Capture the cell that displays the provided text and extract its (X, Y) central coordinate. 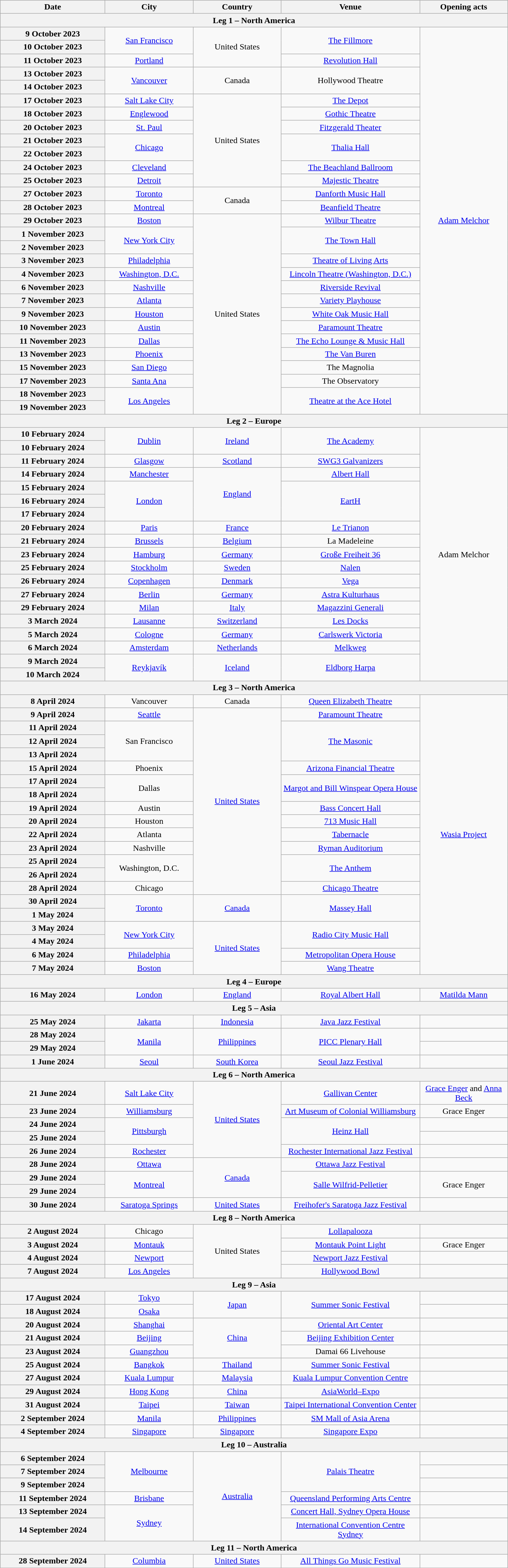
Lollapalooza (351, 1231)
16 February 2024 (53, 501)
Thailand (237, 1365)
Wasia Project (463, 835)
Palais Theatre (351, 1471)
Freihofer's Saratoga Jazz Festival (351, 1204)
SWG3 Galvanizers (351, 461)
1 November 2023 (53, 234)
Carlswerk Victoria (351, 634)
11 October 2023 (53, 60)
4 May 2024 (53, 941)
Art Museum of Colonial Williamsburg (351, 1111)
23 June 2024 (53, 1111)
27 August 2024 (53, 1378)
17 November 2023 (53, 381)
EartH (351, 501)
Riverside Revival (351, 287)
The Anthem (351, 868)
White Oak Music Hall (351, 314)
Arizona Financial Theatre (351, 768)
Albert Hall (351, 474)
14 October 2023 (53, 87)
Switzerland (237, 621)
Columbia (149, 1561)
Danforth Music Hall (351, 194)
Rochester International Jazz Festival (351, 1151)
International Convention Centre Sydney (351, 1530)
All Things Go Music Festival (351, 1561)
Hollywood Theatre (351, 80)
Ottawa Jazz Festival (351, 1164)
Majestic Theatre (351, 181)
The Echo Lounge & Music Hall (351, 341)
13 April 2024 (53, 754)
11 February 2024 (53, 461)
Lausanne (149, 621)
28 May 2024 (53, 1035)
23 August 2024 (53, 1351)
3 March 2024 (53, 621)
France (237, 527)
21 October 2023 (53, 140)
24 June 2024 (53, 1124)
AsiaWorld–Expo (351, 1391)
Venue (351, 7)
Australia (237, 1496)
26 February 2024 (53, 581)
Beijing (149, 1338)
713 Music Hall (351, 821)
Matilda Mann (463, 995)
Paris (149, 527)
Queensland Performing Arts Centre (351, 1498)
Ottawa (149, 1164)
Iceland (237, 668)
Seoul (149, 1062)
Netherlands (237, 648)
20 August 2024 (53, 1325)
PICC Plenary Hall (351, 1042)
City (149, 7)
25 October 2023 (53, 181)
21 June 2024 (53, 1093)
South Korea (237, 1062)
Indonesia (237, 1022)
Manchester (149, 474)
The Van Buren (351, 354)
Scotland (237, 461)
6 November 2023 (53, 287)
4 November 2023 (53, 274)
Tokyo (149, 1298)
17 April 2024 (53, 781)
25 May 2024 (53, 1022)
17 February 2024 (53, 514)
18 November 2023 (53, 394)
Osaka (149, 1311)
Copenhagen (149, 581)
27 October 2023 (53, 194)
26 April 2024 (53, 875)
Opening acts (463, 7)
Seoul Jazz Festival (351, 1062)
Sydney (149, 1523)
Leg 4 – Europe (254, 981)
Bass Concert Hall (351, 808)
25 February 2024 (53, 567)
Chicago Theatre (351, 888)
Leg 9 – Asia (254, 1285)
29 May 2024 (53, 1048)
The Depot (351, 100)
2 September 2024 (53, 1418)
Oriental Art Center (351, 1325)
Melkweg (351, 648)
Saratoga Springs (149, 1204)
Country (237, 7)
28 October 2023 (53, 207)
Java Jazz Festival (351, 1022)
Leg 5 – Asia (254, 1008)
19 April 2024 (53, 808)
6 May 2024 (53, 955)
25 April 2024 (53, 861)
San Diego (149, 367)
The Magnolia (351, 367)
28 June 2024 (53, 1164)
Radio City Music Hall (351, 935)
Jakarta (149, 1022)
7 September 2024 (53, 1472)
Les Docks (351, 621)
Rochester (149, 1151)
Japan (237, 1305)
7 August 2024 (53, 1271)
Ryman Auditorium (351, 848)
10 March 2024 (53, 674)
23 April 2024 (53, 848)
Concert Hall, Sydney Opera House (351, 1512)
Ireland (237, 441)
Fitzgerald Theater (351, 127)
Leg 3 – North America (254, 688)
Cleveland (149, 167)
9 October 2023 (53, 34)
La Madeleine (351, 541)
24 October 2023 (53, 167)
The Observatory (351, 381)
Kuala Lumpur Convention Centre (351, 1378)
14 February 2024 (53, 474)
Denmark (237, 581)
7 May 2024 (53, 968)
30 June 2024 (53, 1204)
The Academy (351, 441)
Guangzhou (149, 1351)
Beijing Exhibition Center (351, 1338)
Reykjavík (149, 668)
3 August 2024 (53, 1245)
18 August 2024 (53, 1311)
The Town Hall (351, 241)
2 August 2024 (53, 1231)
Stockholm (149, 567)
20 February 2024 (53, 527)
19 November 2023 (53, 408)
The Beachland Ballroom (351, 167)
Berlin (149, 594)
8 April 2024 (53, 701)
1 May 2024 (53, 915)
20 October 2023 (53, 127)
Englewood (149, 114)
30 April 2024 (53, 901)
28 April 2024 (53, 888)
Royal Albert Hall (351, 995)
22 April 2024 (53, 835)
9 September 2024 (53, 1485)
25 August 2024 (53, 1365)
21 August 2024 (53, 1338)
Theatre of Living Arts (351, 261)
Variety Playhouse (351, 301)
15 November 2023 (53, 367)
Große Freiheit 36 (351, 554)
Vega (351, 581)
Taiwan (237, 1405)
13 November 2023 (53, 354)
3 May 2024 (53, 928)
The Masonic (351, 741)
Kuala Lumpur (149, 1378)
Nalen (351, 567)
9 April 2024 (53, 714)
Portland (149, 60)
Wang Theatre (351, 968)
Eldborg Harpa (351, 668)
Salle Wilfrid-Pelletier (351, 1184)
Gallivan Center (351, 1093)
Date (53, 7)
15 February 2024 (53, 487)
Leg 8 – North America (254, 1218)
Williamsburg (149, 1111)
Melbourne (149, 1471)
Cologne (149, 634)
St. Paul (149, 127)
Wilbur Theatre (351, 221)
Pittsburgh (149, 1131)
14 September 2024 (53, 1530)
Brisbane (149, 1498)
Massey Hall (351, 908)
Glasgow (149, 461)
2 November 2023 (53, 247)
13 October 2023 (53, 74)
Milan (149, 608)
Detroit (149, 181)
22 October 2023 (53, 154)
Gothic Theatre (351, 114)
Grace Enger and Anna Beck (463, 1093)
21 February 2024 (53, 541)
Santa Ana (149, 381)
Montauk (149, 1245)
Belgium (237, 541)
9 March 2024 (53, 661)
Leg 10 – Australia (254, 1445)
23 February 2024 (53, 554)
Leg 11 – North America (254, 1548)
Seattle (149, 714)
28 September 2024 (53, 1561)
4 August 2024 (53, 1258)
Montauk Point Light (351, 1245)
Brussels (149, 541)
Hong Kong (149, 1391)
Taipei (149, 1405)
10 October 2023 (53, 47)
4 September 2024 (53, 1431)
Dublin (149, 441)
18 October 2023 (53, 114)
26 June 2024 (53, 1151)
Leg 2 – Europe (254, 421)
Malaysia (237, 1378)
20 April 2024 (53, 821)
17 October 2023 (53, 100)
15 April 2024 (53, 768)
Shanghai (149, 1325)
10 November 2023 (53, 327)
6 March 2024 (53, 648)
6 September 2024 (53, 1458)
SM Mall of Asia Arena (351, 1418)
11 April 2024 (53, 728)
Tabernacle (351, 835)
Le Trianon (351, 527)
3 November 2023 (53, 261)
Bangkok (149, 1365)
Heinz Hall (351, 1131)
Queen Elizabeth Theatre (351, 701)
17 August 2024 (53, 1298)
Beanfield Theatre (351, 207)
Revolution Hall (351, 60)
Newport Jazz Festival (351, 1258)
Sweden (237, 567)
Margot and Bill Winspear Opera House (351, 788)
1 June 2024 (53, 1062)
25 June 2024 (53, 1138)
Magazzini Generali (351, 608)
Theatre at the Ace Hotel (351, 401)
The Fillmore (351, 40)
13 September 2024 (53, 1512)
Taipei International Convention Center (351, 1405)
29 October 2023 (53, 221)
Hamburg (149, 554)
Amsterdam (149, 648)
Leg 1 – North America (254, 20)
Newport (149, 1258)
9 November 2023 (53, 314)
Metropolitan Opera House (351, 955)
5 March 2024 (53, 634)
Lincoln Theatre (Washington, D.C.) (351, 274)
Italy (237, 608)
27 February 2024 (53, 594)
29 February 2024 (53, 608)
Leg 6 – North America (254, 1075)
12 April 2024 (53, 741)
Thalia Hall (351, 147)
Singapore Expo (351, 1431)
18 April 2024 (53, 794)
Damai 66 Livehouse (351, 1351)
7 November 2023 (53, 301)
11 November 2023 (53, 341)
Hollywood Bowl (351, 1271)
31 August 2024 (53, 1405)
11 September 2024 (53, 1498)
29 August 2024 (53, 1391)
Astra Kulturhaus (351, 594)
16 May 2024 (53, 995)
